Extract the [X, Y] coordinate from the center of the cell holding the provided text.  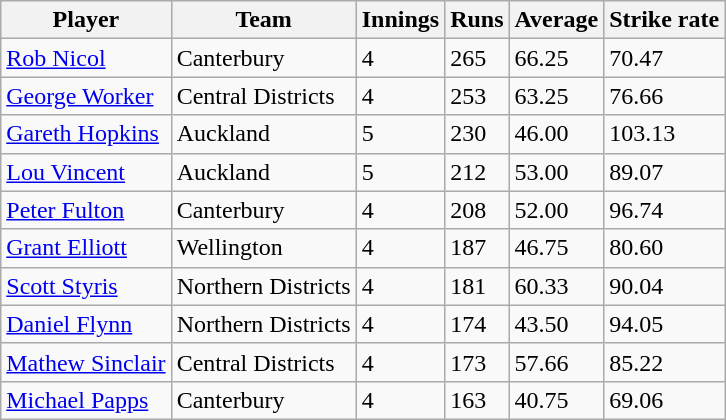
253 [477, 96]
57.66 [556, 362]
103.13 [664, 134]
163 [477, 400]
89.07 [664, 172]
Runs [477, 20]
Wellington [264, 248]
96.74 [664, 210]
69.06 [664, 400]
Rob Nicol [86, 58]
Gareth Hopkins [86, 134]
Player [86, 20]
66.25 [556, 58]
52.00 [556, 210]
187 [477, 248]
Scott Styris [86, 286]
Strike rate [664, 20]
46.00 [556, 134]
76.66 [664, 96]
George Worker [86, 96]
63.25 [556, 96]
212 [477, 172]
265 [477, 58]
70.47 [664, 58]
Grant Elliott [86, 248]
Average [556, 20]
40.75 [556, 400]
90.04 [664, 286]
43.50 [556, 324]
Peter Fulton [86, 210]
Lou Vincent [86, 172]
Mathew Sinclair [86, 362]
Innings [400, 20]
Michael Papps [86, 400]
208 [477, 210]
85.22 [664, 362]
173 [477, 362]
230 [477, 134]
53.00 [556, 172]
174 [477, 324]
60.33 [556, 286]
Team [264, 20]
80.60 [664, 248]
Daniel Flynn [86, 324]
94.05 [664, 324]
46.75 [556, 248]
181 [477, 286]
